Identify which cell holds the provided text, then report its (X, Y) central coordinate. 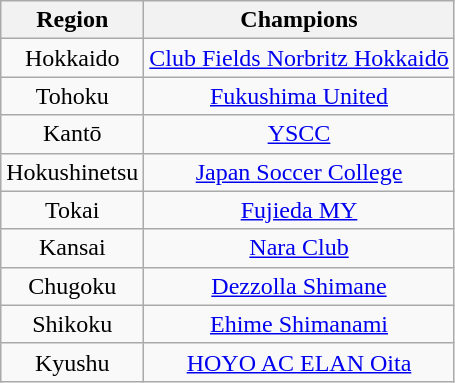
Kyushu (72, 362)
Tohoku (72, 96)
HOYO AC ELAN Oita (299, 362)
Kansai (72, 248)
Dezzolla Shimane (299, 286)
Hokushinetsu (72, 172)
Tokai (72, 210)
Hokkaido (72, 58)
Club Fields Norbritz Hokkaidō (299, 58)
Shikoku (72, 324)
Japan Soccer College (299, 172)
Ehime Shimanami (299, 324)
Chugoku (72, 286)
YSCC (299, 134)
Champions (299, 20)
Kantō (72, 134)
Nara Club (299, 248)
Fujieda MY (299, 210)
Region (72, 20)
Fukushima United (299, 96)
